Locate the cell with the specified text and output its (x, y) center coordinate. 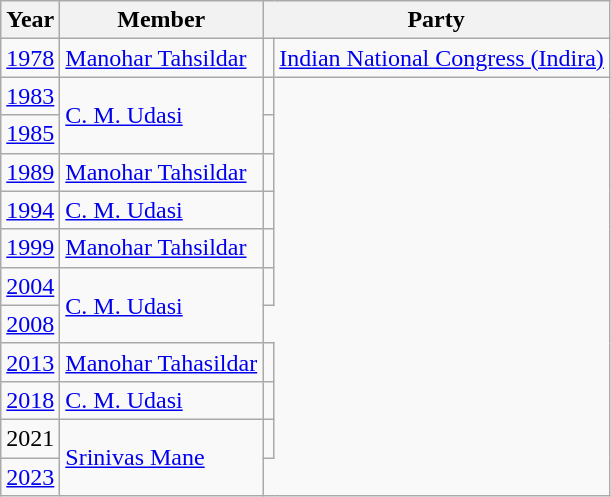
1994 (30, 210)
1989 (30, 172)
Srinivas Mane (162, 457)
Indian National Congress (Indira) (442, 58)
Party (436, 20)
2008 (30, 324)
Member (162, 20)
1999 (30, 248)
2018 (30, 400)
2004 (30, 286)
1985 (30, 134)
2023 (30, 477)
1978 (30, 58)
Year (30, 20)
1983 (30, 96)
Manohar Tahasildar (162, 362)
2013 (30, 362)
2021 (30, 438)
